Detect which cell encompasses the target text, then output its [X, Y] center coordinate. 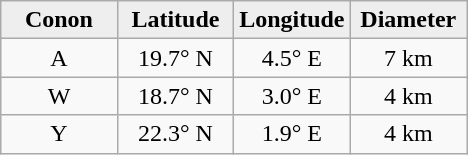
Diameter [408, 20]
Longitude [292, 20]
3.0° E [292, 96]
7 km [408, 58]
4.5° E [292, 58]
19.7° N [175, 58]
Latitude [175, 20]
Conon [59, 20]
18.7° N [175, 96]
A [59, 58]
1.9° E [292, 134]
22.3° N [175, 134]
Y [59, 134]
W [59, 96]
